Return [X, Y] of the center of cell containing provided text 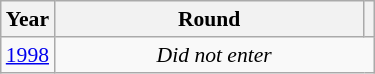
Year [28, 19]
Round [209, 19]
1998 [28, 55]
Did not enter [214, 55]
